Provide the (X, Y) coordinate of the cell's center where the given text is located.  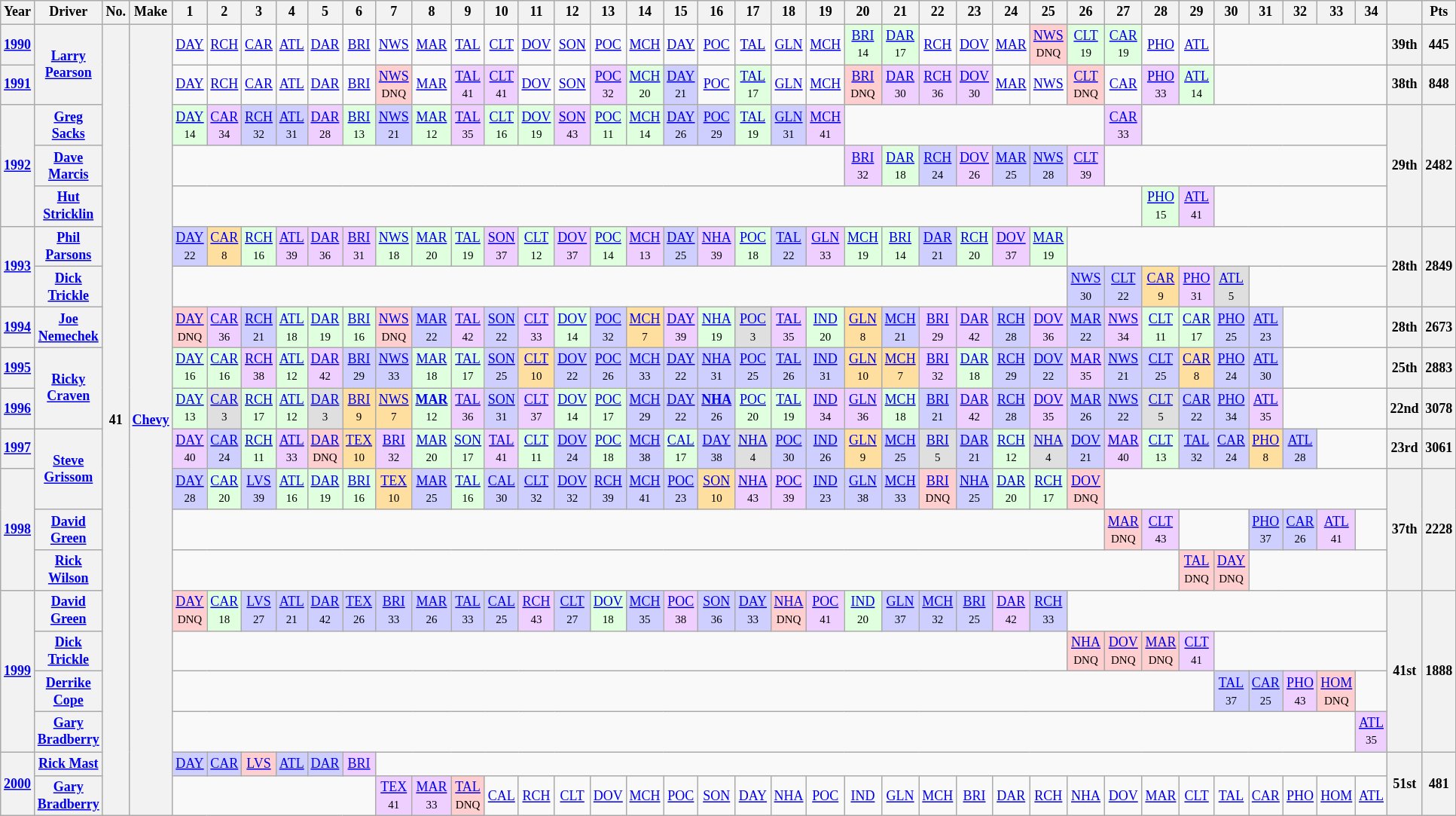
HOMDNQ (1336, 692)
8 (432, 12)
CAR33 (1123, 125)
ATL18 (292, 328)
NWS30 (1086, 287)
POC25 (753, 368)
GLN37 (900, 610)
NHA19 (717, 328)
GLN9 (863, 449)
Derrike Cope (68, 692)
7 (393, 12)
PHO15 (1161, 206)
BRI21 (938, 408)
18 (789, 12)
IND26 (826, 449)
GLN31 (789, 125)
DOV30 (975, 85)
PHO43 (1300, 692)
POC17 (608, 408)
23 (975, 12)
NHA25 (975, 489)
Hut Stricklin (68, 206)
16 (717, 12)
Chevy (151, 420)
ATL14 (1197, 85)
848 (1439, 85)
BRI5 (938, 449)
2849 (1439, 267)
1 (190, 12)
RCH21 (259, 328)
23rd (1404, 449)
SON10 (717, 489)
2228 (1439, 529)
RCH29 (1011, 368)
38th (1404, 85)
1994 (18, 328)
Joe Nemechek (68, 328)
RCH38 (259, 368)
DAR20 (1011, 489)
PHO24 (1231, 368)
RCH24 (938, 166)
RCH12 (1011, 449)
GLN8 (863, 328)
TAL16 (469, 489)
TAL26 (789, 368)
DAY38 (717, 449)
TAL32 (1197, 449)
NWS28 (1049, 166)
RCH33 (1049, 610)
19 (826, 12)
CLT32 (536, 489)
MCH25 (900, 449)
CAR3 (224, 408)
28 (1161, 12)
39th (1404, 44)
NWS22 (1123, 408)
DOV35 (1049, 408)
30 (1231, 12)
DAY40 (190, 449)
PHO8 (1266, 449)
CLT12 (536, 246)
SON43 (572, 125)
MAR19 (1049, 246)
NWS18 (393, 246)
37th (1404, 529)
BRI33 (393, 610)
Driver (68, 12)
15 (681, 12)
TAL22 (789, 246)
CAR26 (1300, 530)
1996 (18, 408)
2883 (1439, 368)
2000 (18, 784)
POC26 (608, 368)
1998 (18, 529)
Steve Grissom (68, 469)
RCH36 (938, 85)
TEX41 (393, 796)
10 (502, 12)
LVS27 (259, 610)
TAL42 (469, 328)
1888 (1439, 671)
MCH18 (900, 408)
3078 (1439, 408)
TAL36 (469, 408)
2673 (1439, 328)
CAL17 (681, 449)
ATL16 (292, 489)
1995 (18, 368)
DAR3 (325, 408)
CAL30 (502, 489)
ATL5 (1231, 287)
CLT37 (536, 408)
MCH38 (645, 449)
DAY16 (190, 368)
4 (292, 12)
CLT33 (536, 328)
CLT27 (572, 610)
MCH20 (645, 85)
LVS (259, 764)
41st (1404, 671)
BRI31 (359, 246)
13 (608, 12)
CAR22 (1197, 408)
CAR9 (1161, 287)
CLT13 (1161, 449)
DOV32 (572, 489)
DOV26 (975, 166)
PHO31 (1197, 287)
ATL23 (1266, 328)
CAR20 (224, 489)
DOV19 (536, 125)
DAY39 (681, 328)
25th (1404, 368)
MCH21 (900, 328)
CLT10 (536, 368)
20 (863, 12)
2 (224, 12)
Pts (1439, 12)
DAR36 (325, 246)
SON37 (502, 246)
POC20 (753, 408)
1999 (18, 671)
NHA43 (753, 489)
POC3 (753, 328)
Dave Marcis (68, 166)
24 (1011, 12)
POC38 (681, 610)
29th (1404, 166)
14 (645, 12)
No. (116, 12)
PHO33 (1161, 85)
IND34 (826, 408)
CAL (502, 796)
GLN33 (826, 246)
MCH32 (938, 610)
CLT22 (1123, 287)
LVS39 (259, 489)
26 (1086, 12)
TAL33 (469, 610)
31 (1266, 12)
SON36 (717, 610)
41 (116, 420)
ATL33 (292, 449)
MAR18 (432, 368)
GLN10 (863, 368)
3061 (1439, 449)
1990 (18, 44)
RCH39 (608, 489)
CAR25 (1266, 692)
POC11 (608, 125)
RCH16 (259, 246)
12 (572, 12)
DOV18 (608, 610)
CLT43 (1161, 530)
DAY14 (190, 125)
CLT16 (502, 125)
IND (863, 796)
MAR35 (1086, 368)
RCH11 (259, 449)
Rick Mast (68, 764)
IND23 (826, 489)
DAR17 (900, 44)
GLN38 (863, 489)
Rick Wilson (68, 570)
CLT5 (1161, 408)
NHA31 (717, 368)
DAR28 (325, 125)
Make (151, 12)
DAY25 (681, 246)
RCH20 (975, 246)
TAL37 (1231, 692)
CAR18 (224, 610)
NWS7 (393, 408)
MAR33 (432, 796)
TEX26 (359, 610)
POC29 (717, 125)
MCH14 (645, 125)
CLTDNQ (1086, 85)
ATL21 (292, 610)
27 (1123, 12)
NWS34 (1123, 328)
Ricky Craven (68, 387)
POC14 (608, 246)
POC41 (826, 610)
21 (900, 12)
CLT39 (1086, 166)
POC39 (789, 489)
DOV36 (1049, 328)
CAR17 (1197, 328)
29 (1197, 12)
MCH13 (645, 246)
CLT25 (1161, 368)
IND31 (826, 368)
DAY13 (190, 408)
481 (1439, 784)
PHO25 (1231, 328)
POC23 (681, 489)
CAR36 (224, 328)
1993 (18, 267)
DAY26 (681, 125)
CAR34 (224, 125)
MCH29 (645, 408)
Larry Pearson (68, 65)
SON22 (502, 328)
HOM (1336, 796)
DAY33 (753, 610)
22 (938, 12)
DAR30 (900, 85)
5 (325, 12)
Phil Parsons (68, 246)
17 (753, 12)
DOV21 (1086, 449)
51st (1404, 784)
ATL31 (292, 125)
ATL39 (292, 246)
DOV24 (572, 449)
NHA26 (717, 408)
Year (18, 12)
1991 (18, 85)
MCH19 (863, 246)
2482 (1439, 166)
NHA39 (717, 246)
32 (1300, 12)
25 (1049, 12)
POC30 (789, 449)
22nd (1404, 408)
NWS33 (393, 368)
6 (359, 12)
3 (259, 12)
BRI25 (975, 610)
GLN36 (863, 408)
MAR40 (1123, 449)
34 (1372, 12)
1997 (18, 449)
11 (536, 12)
CAR16 (224, 368)
CAL25 (502, 610)
RCH32 (259, 125)
SON25 (502, 368)
BRI13 (359, 125)
MCH35 (645, 610)
CLT19 (1086, 44)
CAR19 (1123, 44)
SON31 (502, 408)
1992 (18, 166)
Greg Sacks (68, 125)
9 (469, 12)
RCH43 (536, 610)
ATL28 (1300, 449)
DAY28 (190, 489)
445 (1439, 44)
PHO37 (1266, 530)
SON17 (469, 449)
BRI9 (359, 408)
DAY21 (681, 85)
DARDNQ (325, 449)
ATL30 (1266, 368)
33 (1336, 12)
PHO34 (1231, 408)
